Provide the (x, y) coordinate of the cell's center where the given text is located.  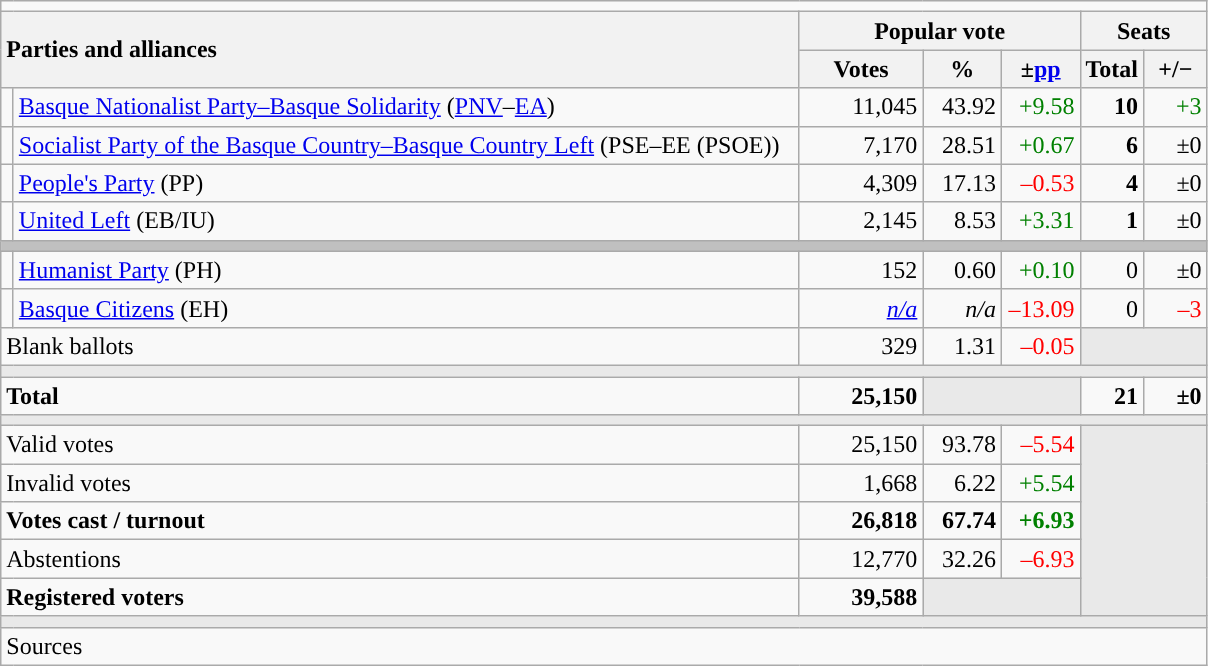
4,309 (861, 183)
+0.67 (1040, 145)
Seats (1144, 31)
Humanist Party (PH) (406, 270)
67.74 (962, 521)
32.26 (962, 559)
+6.93 (1040, 521)
Popular vote (940, 31)
–6.93 (1040, 559)
–13.09 (1040, 308)
6.22 (962, 483)
–0.53 (1040, 183)
4 (1112, 183)
Basque Citizens (EH) (406, 308)
People's Party (PP) (406, 183)
12,770 (861, 559)
+9.58 (1040, 107)
1,668 (861, 483)
% (962, 69)
Valid votes (400, 445)
7,170 (861, 145)
152 (861, 270)
1.31 (962, 346)
43.92 (962, 107)
329 (861, 346)
10 (1112, 107)
39,588 (861, 597)
+3.31 (1040, 221)
2,145 (861, 221)
28.51 (962, 145)
Registered voters (400, 597)
±pp (1040, 69)
Votes cast / turnout (400, 521)
–0.05 (1040, 346)
Parties and alliances (400, 50)
Votes (861, 69)
+/− (1176, 69)
Basque Nationalist Party–Basque Solidarity (PNV–EA) (406, 107)
United Left (EB/IU) (406, 221)
6 (1112, 145)
Sources (604, 646)
+3 (1176, 107)
+0.10 (1040, 270)
26,818 (861, 521)
17.13 (962, 183)
Invalid votes (400, 483)
–3 (1176, 308)
Socialist Party of the Basque Country–Basque Country Left (PSE–EE (PSOE)) (406, 145)
11,045 (861, 107)
+5.54 (1040, 483)
93.78 (962, 445)
21 (1112, 395)
–5.54 (1040, 445)
8.53 (962, 221)
1 (1112, 221)
Abstentions (400, 559)
Blank ballots (400, 346)
0.60 (962, 270)
